Provide the (x, y) coordinate of the cell's center where the given text is located.  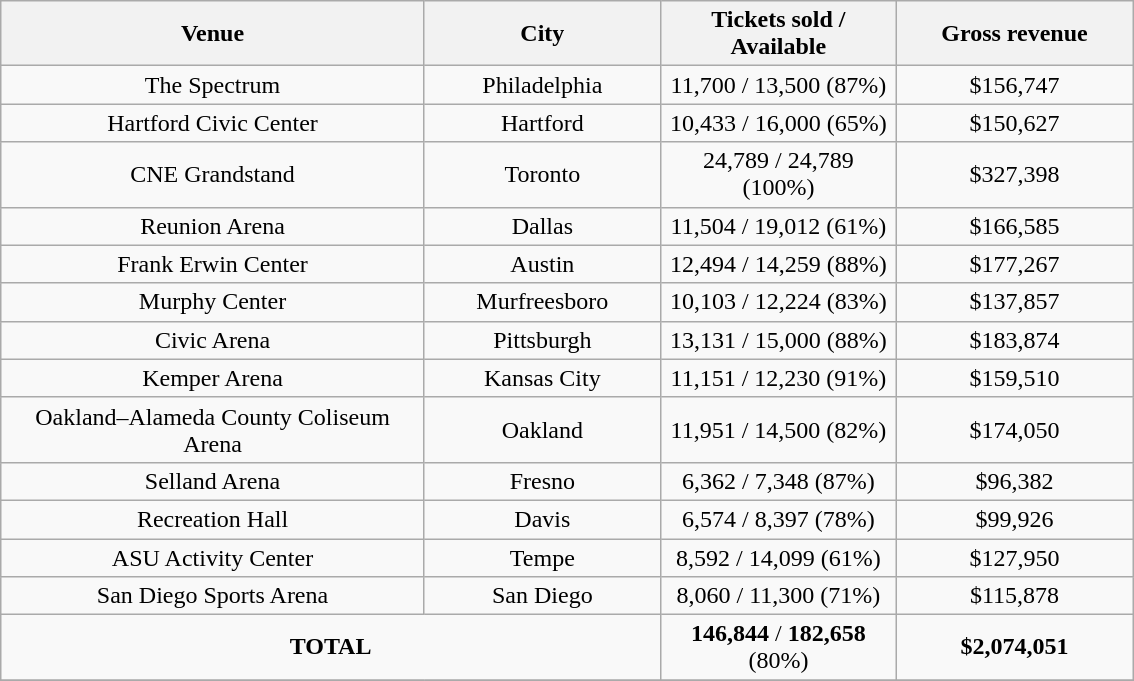
Tickets sold / Available (778, 34)
Austin (542, 264)
$150,627 (1014, 123)
Hartford Civic Center (213, 123)
Frank Erwin Center (213, 264)
San Diego (542, 596)
Toronto (542, 174)
$177,267 (1014, 264)
Selland Arena (213, 481)
TOTAL (331, 648)
Murphy Center (213, 302)
Civic Arena (213, 340)
The Spectrum (213, 85)
10,433 / 16,000 (65%) (778, 123)
Gross revenue (1014, 34)
11,700 / 13,500 (87%) (778, 85)
Dallas (542, 226)
Philadelphia (542, 85)
$99,926 (1014, 519)
City (542, 34)
$159,510 (1014, 378)
$183,874 (1014, 340)
Fresno (542, 481)
Venue (213, 34)
8,592 / 14,099 (61%) (778, 557)
Murfreesboro (542, 302)
Hartford (542, 123)
ASU Activity Center (213, 557)
Davis (542, 519)
11,951 / 14,500 (82%) (778, 430)
6,362 / 7,348 (87%) (778, 481)
$2,074,051 (1014, 648)
San Diego Sports Arena (213, 596)
Oakland (542, 430)
12,494 / 14,259 (88%) (778, 264)
Reunion Arena (213, 226)
8,060 / 11,300 (71%) (778, 596)
$174,050 (1014, 430)
$166,585 (1014, 226)
$115,878 (1014, 596)
$156,747 (1014, 85)
Kansas City (542, 378)
11,151 / 12,230 (91%) (778, 378)
$127,950 (1014, 557)
$96,382 (1014, 481)
Oakland–Alameda County Coliseum Arena (213, 430)
Kemper Arena (213, 378)
CNE Grandstand (213, 174)
11,504 / 19,012 (61%) (778, 226)
$137,857 (1014, 302)
Pittsburgh (542, 340)
146,844 / 182,658 (80%) (778, 648)
24,789 / 24,789 (100%) (778, 174)
6,574 / 8,397 (78%) (778, 519)
Recreation Hall (213, 519)
13,131 / 15,000 (88%) (778, 340)
10,103 / 12,224 (83%) (778, 302)
$327,398 (1014, 174)
Tempe (542, 557)
